Output the [X, Y] coordinate of the center of the cell containing the given text.  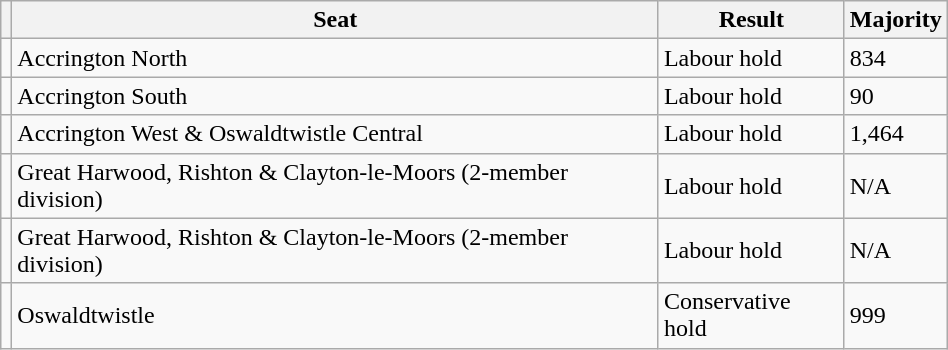
Result [751, 20]
Majority [896, 20]
Accrington South [336, 96]
Accrington West & Oswaldtwistle Central [336, 134]
Seat [336, 20]
Accrington North [336, 58]
90 [896, 96]
Conservative hold [751, 316]
999 [896, 316]
834 [896, 58]
1,464 [896, 134]
Oswaldtwistle [336, 316]
